Return (x, y) of the center of cell containing provided text 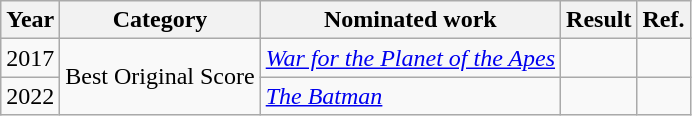
Result (599, 20)
Category (160, 20)
Ref. (664, 20)
Year (30, 20)
Nominated work (410, 20)
War for the Planet of the Apes (410, 58)
Best Original Score (160, 77)
2017 (30, 58)
The Batman (410, 96)
2022 (30, 96)
